Identify which cell holds the provided text, then report its (x, y) central coordinate. 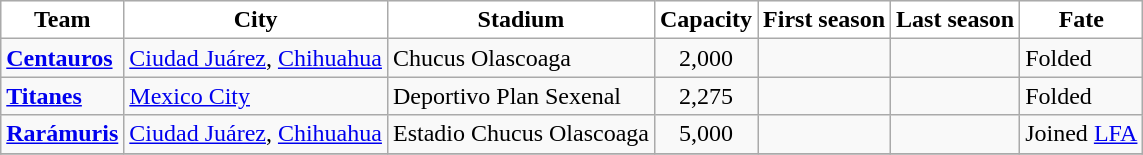
5,000 (706, 134)
2,275 (706, 96)
Capacity (706, 20)
Joined LFA (1082, 134)
Titanes (62, 96)
Centauros (62, 58)
Deportivo Plan Sexenal (520, 96)
2,000 (706, 58)
Last season (956, 20)
First season (824, 20)
Estadio Chucus Olascoaga (520, 134)
Team (62, 20)
Rarámuris (62, 134)
Chucus Olascoaga (520, 58)
City (256, 20)
Fate (1082, 20)
Stadium (520, 20)
Mexico City (256, 96)
